Search for the cell housing the specified text and yield its [x, y] center coordinate. 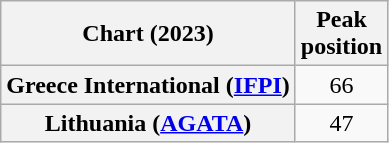
Peakposition [341, 34]
Chart (2023) [148, 34]
47 [341, 123]
Lithuania (AGATA) [148, 123]
66 [341, 85]
Greece International (IFPI) [148, 85]
